Capture the cell that displays the provided text and extract its (x, y) central coordinate. 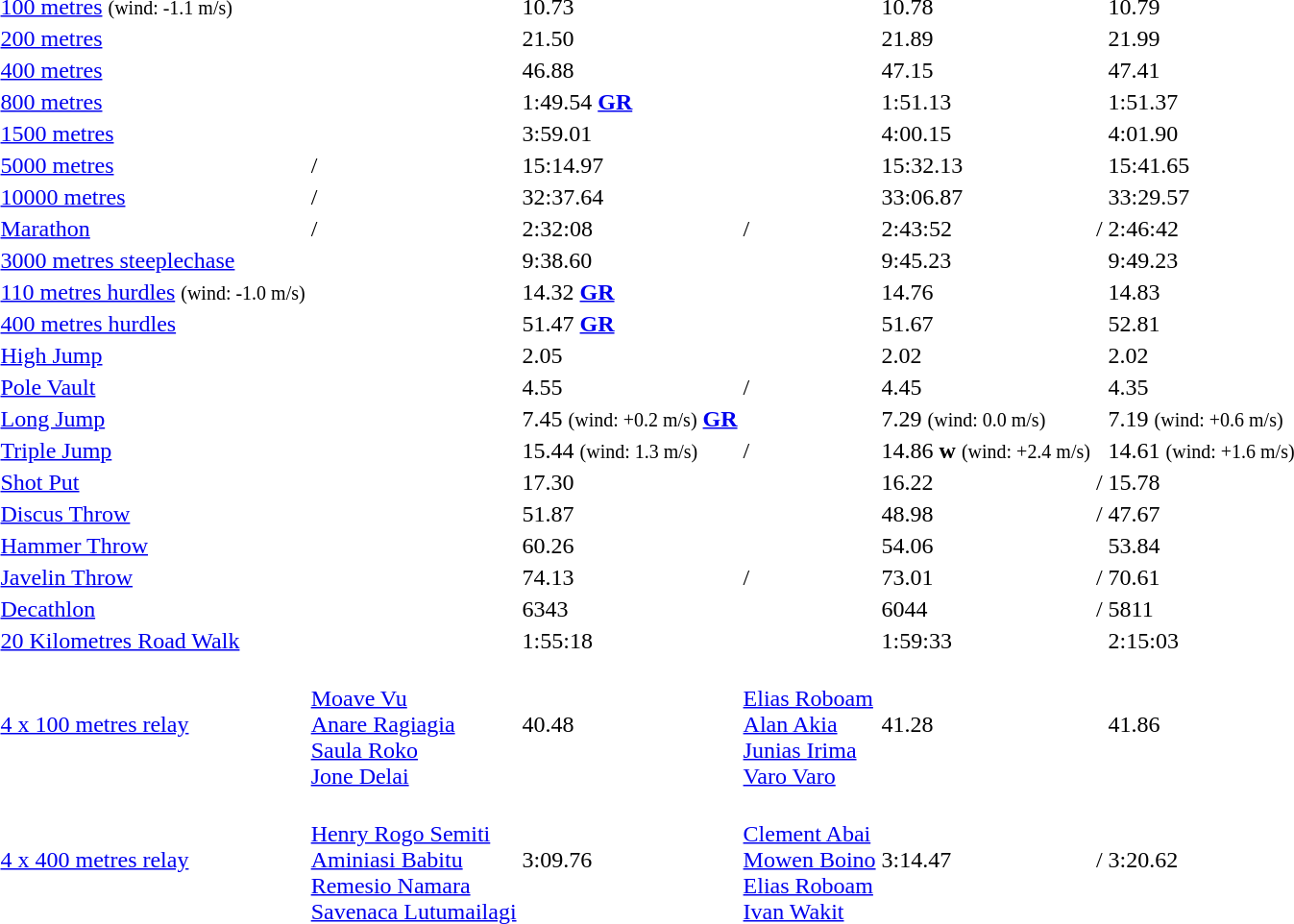
60.26 (630, 546)
74.13 (630, 577)
15:32.13 (986, 165)
7.29 (wind: 0.0 m/s) (986, 419)
1:59:33 (986, 641)
2:32:08 (630, 229)
4:00.15 (986, 134)
48.98 (986, 514)
17.30 (630, 482)
14.76 (986, 292)
33:06.87 (986, 197)
21.89 (986, 38)
32:37.64 (630, 197)
46.88 (630, 70)
4.55 (630, 387)
47.15 (986, 70)
9:45.23 (986, 260)
2.05 (630, 355)
2.02 (986, 355)
9:38.60 (630, 260)
Moave Vu Anare Ragiagia Saula Roko Jone Delai (413, 724)
14.32 GR (630, 292)
14.86 w (wind: +2.4 m/s) (986, 450)
41.28 (986, 724)
16.22 (986, 482)
51.67 (986, 324)
15.44 (wind: 1.3 m/s) (630, 450)
2:43:52 (986, 229)
51.47 GR (630, 324)
40.48 (630, 724)
7.45 (wind: +0.2 m/s) GR (630, 419)
54.06 (986, 546)
73.01 (986, 577)
15:14.97 (630, 165)
1:49.54 GR (630, 102)
21.50 (630, 38)
6044 (986, 609)
6343 (630, 609)
51.87 (630, 514)
1:51.13 (986, 102)
4.45 (986, 387)
Elias Roboam Alan Akia Junias Irima Varo Varo (809, 724)
1:55:18 (630, 641)
3:59.01 (630, 134)
